Scan for the cell matching the given text and deliver its (X, Y) coordinate at center. 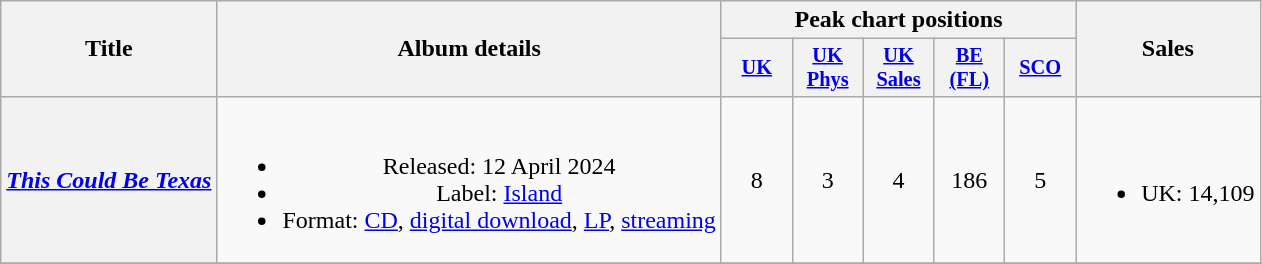
BE(FL) (970, 68)
Sales (1168, 49)
3 (828, 180)
Title (109, 49)
UKPhys (828, 68)
186 (970, 180)
UK (756, 68)
UKSales (898, 68)
4 (898, 180)
8 (756, 180)
This Could Be Texas (109, 180)
Peak chart positions (898, 20)
Released: 12 April 2024Label: IslandFormat: CD, digital download, LP, streaming (469, 180)
5 (1040, 180)
UK: 14,109 (1168, 180)
SCO (1040, 68)
Album details (469, 49)
